For the text-containing cell, return its midpoint in (X, Y) coordinate format. 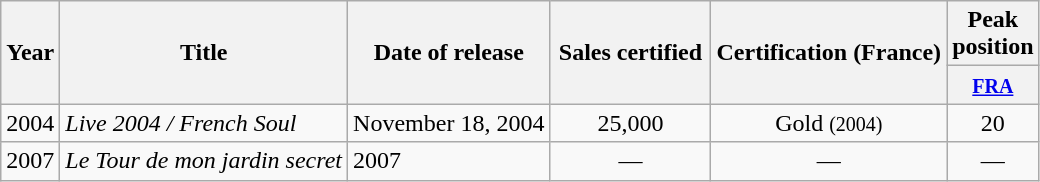
FRA (993, 85)
Year (30, 52)
Title (204, 52)
Gold (2004) (829, 123)
Le Tour de mon jardin secret (204, 161)
Peak position (993, 34)
20 (993, 123)
2004 (30, 123)
Certification (France) (829, 52)
Live 2004 / French Soul (204, 123)
25,000 (630, 123)
Date of release (449, 52)
Sales certified (630, 52)
November 18, 2004 (449, 123)
